Scan for the cell matching the given text and deliver its [x, y] coordinate at center. 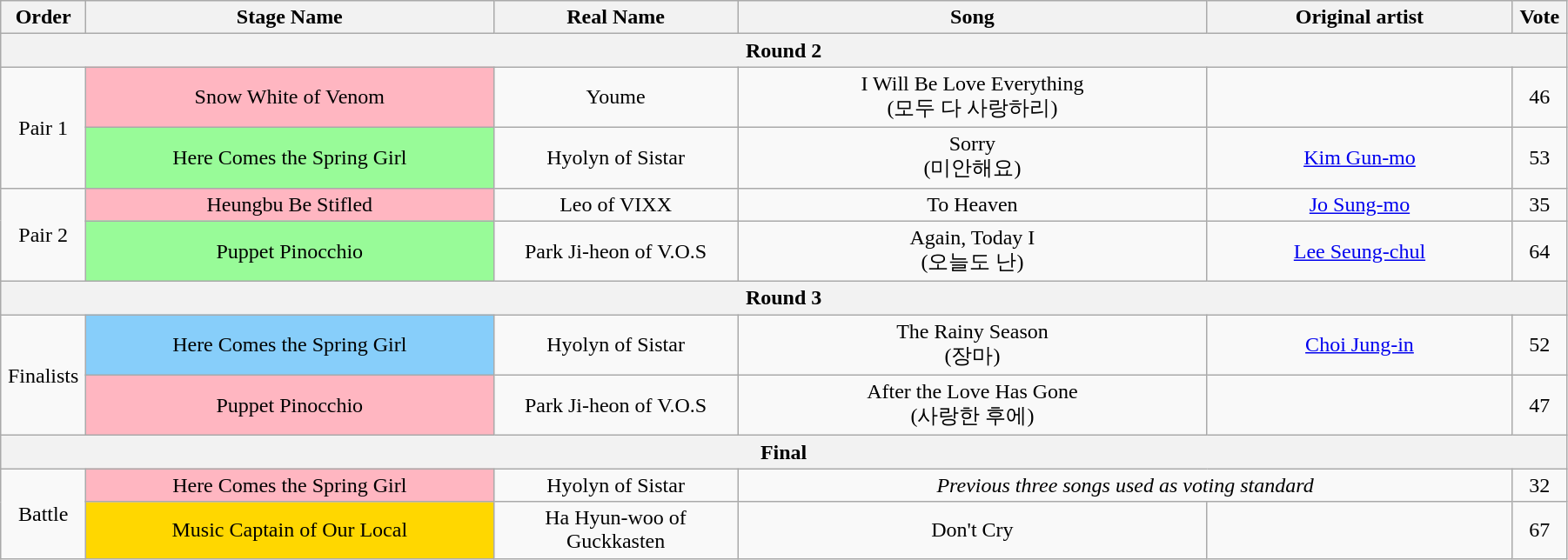
53 [1539, 157]
32 [1539, 485]
Again, Today I(오늘도 난) [973, 251]
Song [973, 17]
Youme [616, 97]
Don't Cry [973, 530]
Choi Jung-in [1359, 345]
Ha Hyun-woo of Guckkasten [616, 530]
Heungbu Be Stifled [290, 204]
Previous three songs used as voting standard [1125, 485]
Leo of VIXX [616, 204]
Finalists [44, 376]
Jo Sung-mo [1359, 204]
Pair 1 [44, 127]
64 [1539, 251]
Final [784, 452]
Sorry(미안해요) [973, 157]
Round 3 [784, 298]
47 [1539, 405]
Snow White of Venom [290, 97]
Lee Seung-chul [1359, 251]
To Heaven [973, 204]
Pair 2 [44, 235]
Original artist [1359, 17]
After the Love Has Gone(사랑한 후에) [973, 405]
67 [1539, 530]
Real Name [616, 17]
Stage Name [290, 17]
Battle [44, 513]
46 [1539, 97]
The Rainy Season(장마) [973, 345]
Vote [1539, 17]
52 [1539, 345]
Round 2 [784, 50]
Kim Gun-mo [1359, 157]
I Will Be Love Everything(모두 다 사랑하리) [973, 97]
Order [44, 17]
Music Captain of Our Local [290, 530]
35 [1539, 204]
